For the text-containing cell, return its midpoint in (X, Y) coordinate format. 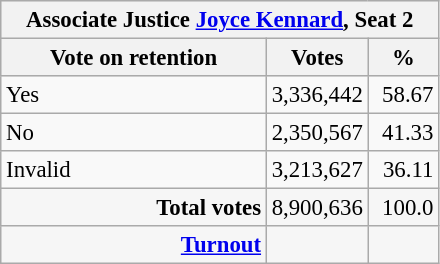
Invalid (134, 170)
Vote on retention (134, 58)
Votes (317, 58)
41.33 (404, 133)
100.0 (404, 208)
Total votes (134, 208)
% (404, 58)
Associate Justice Joyce Kennard, Seat 2 (220, 20)
3,336,442 (317, 95)
Yes (134, 95)
Turnout (134, 245)
36.11 (404, 170)
8,900,636 (317, 208)
58.67 (404, 95)
3,213,627 (317, 170)
2,350,567 (317, 133)
No (134, 133)
